Return the [x, y] coordinate for the center point of the cell that contains the specified text.  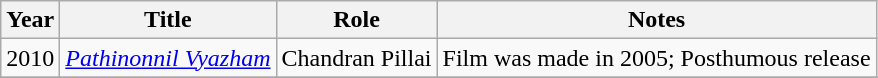
2010 [30, 58]
Pathinonnil Vyazham [168, 58]
Year [30, 20]
Role [356, 20]
Title [168, 20]
Notes [656, 20]
Chandran Pillai [356, 58]
Film was made in 2005; Posthumous release [656, 58]
